Scan for the cell matching the given text and deliver its [X, Y] coordinate at center. 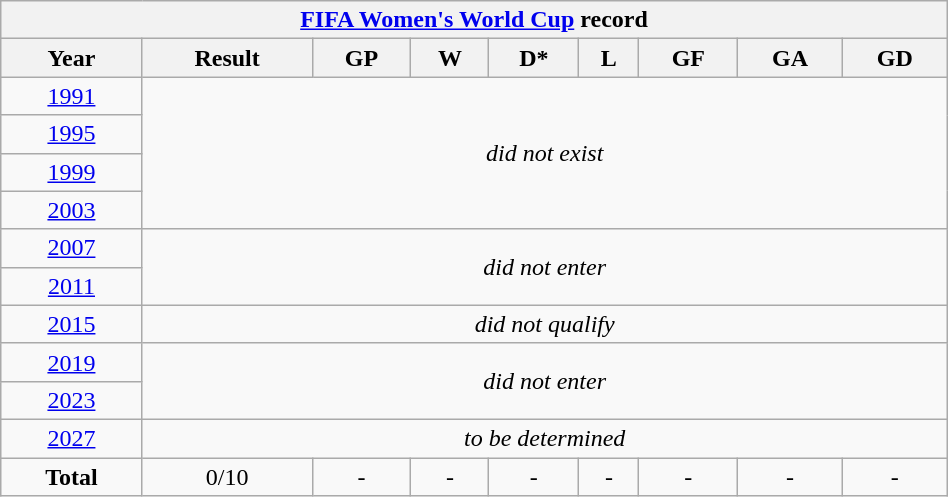
2019 [72, 362]
GD [894, 58]
0/10 [227, 477]
to be determined [544, 438]
GP [362, 58]
did not qualify [544, 324]
Result [227, 58]
1995 [72, 134]
2003 [72, 210]
1999 [72, 172]
2027 [72, 438]
FIFA Women's World Cup record [474, 20]
2023 [72, 400]
D* [534, 58]
Year [72, 58]
GF [688, 58]
W [450, 58]
2015 [72, 324]
GA [790, 58]
2007 [72, 248]
Total [72, 477]
did not exist [544, 153]
1991 [72, 96]
L [609, 58]
2011 [72, 286]
